Scan for the cell matching the given text and deliver its (x, y) coordinate at center. 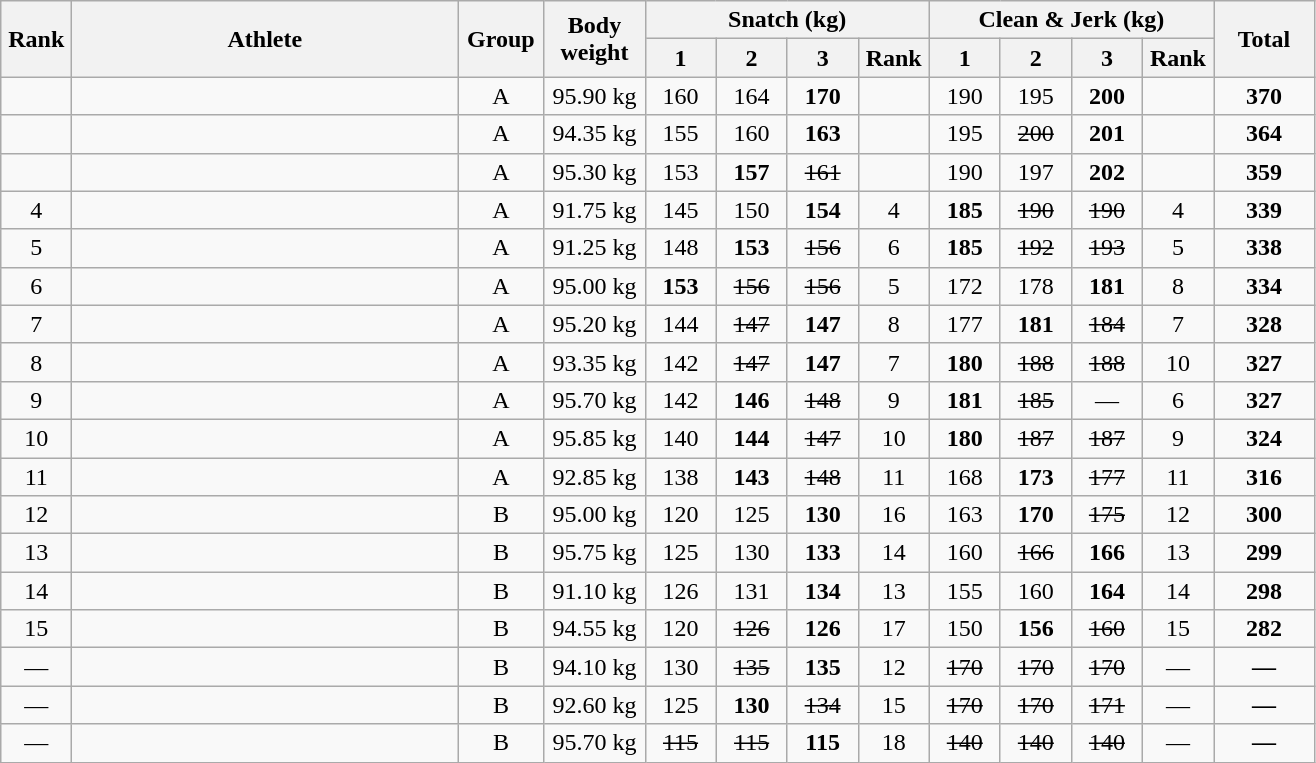
131 (752, 591)
161 (822, 172)
91.10 kg (594, 591)
95.90 kg (594, 96)
339 (1264, 210)
316 (1264, 477)
192 (1036, 248)
324 (1264, 438)
171 (1106, 705)
94.35 kg (594, 134)
282 (1264, 629)
202 (1106, 172)
Athlete (265, 39)
300 (1264, 515)
359 (1264, 172)
178 (1036, 286)
299 (1264, 553)
201 (1106, 134)
95.85 kg (594, 438)
173 (1036, 477)
18 (894, 743)
91.25 kg (594, 248)
338 (1264, 248)
95.20 kg (594, 324)
175 (1106, 515)
Clean & Jerk (kg) (1071, 20)
92.85 kg (594, 477)
193 (1106, 248)
Snatch (kg) (787, 20)
143 (752, 477)
16 (894, 515)
138 (680, 477)
146 (752, 400)
Group (501, 39)
197 (1036, 172)
95.30 kg (594, 172)
91.75 kg (594, 210)
364 (1264, 134)
298 (1264, 591)
328 (1264, 324)
94.55 kg (594, 629)
184 (1106, 324)
154 (822, 210)
92.60 kg (594, 705)
334 (1264, 286)
370 (1264, 96)
145 (680, 210)
157 (752, 172)
168 (964, 477)
95.75 kg (594, 553)
93.35 kg (594, 362)
Body weight (594, 39)
17 (894, 629)
172 (964, 286)
133 (822, 553)
Total (1264, 39)
94.10 kg (594, 667)
